Locate the cell with the specified text and output its [x, y] center coordinate. 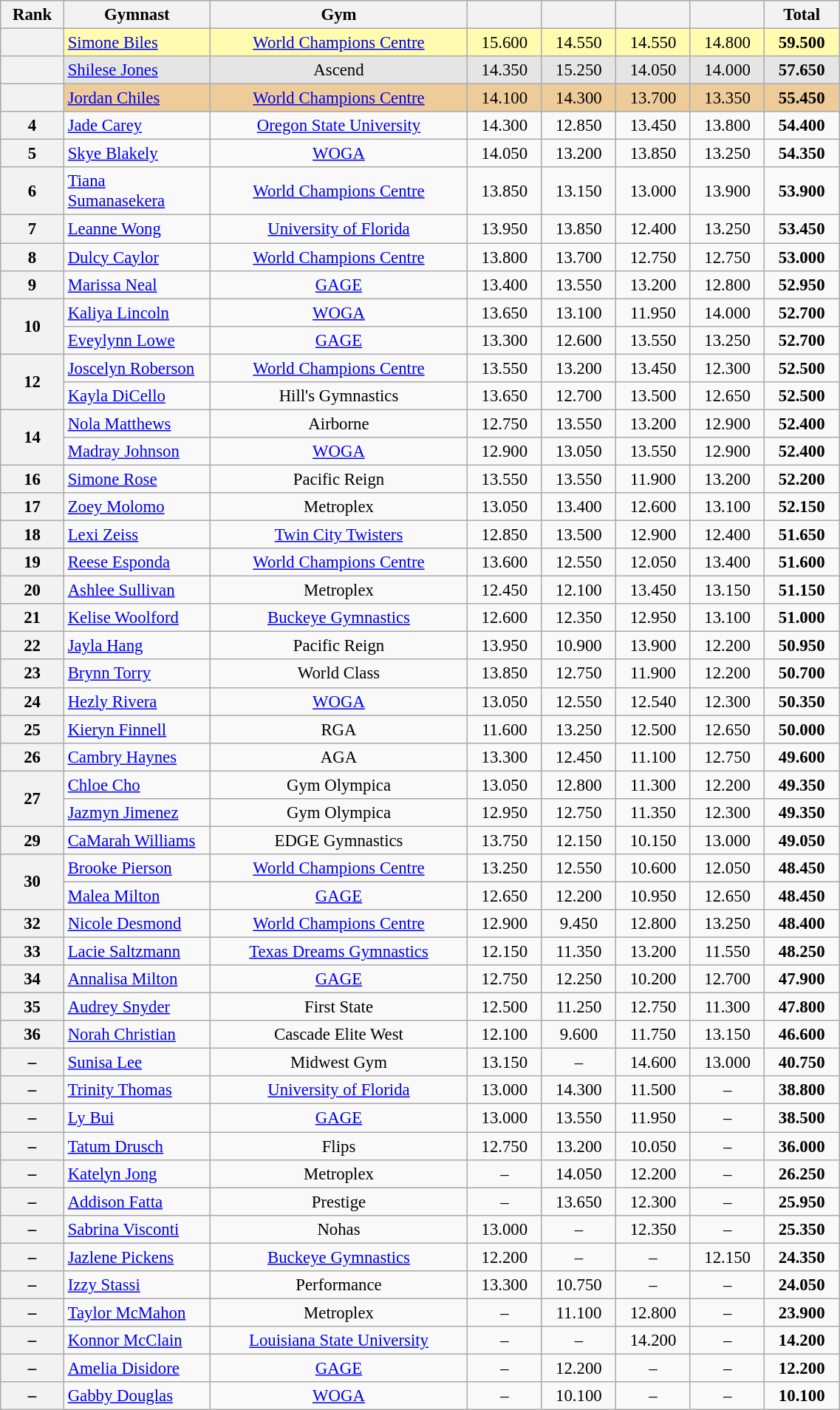
Hill's Gymnastics [338, 396]
51.150 [802, 590]
8 [33, 257]
27 [33, 798]
Twin City Twisters [338, 535]
15.250 [579, 70]
11.250 [579, 1007]
11.550 [727, 952]
25 [33, 729]
52.150 [802, 507]
Hezly Rivera [137, 701]
6 [33, 191]
23.900 [802, 1312]
24 [33, 701]
Brynn Torry [137, 674]
Total [802, 15]
53.450 [802, 229]
25.950 [802, 1202]
10.150 [653, 840]
Kieryn Finnell [137, 729]
49.600 [802, 757]
Shilese Jones [137, 70]
15.600 [505, 43]
14.600 [653, 1063]
Nola Matthews [137, 423]
Nohas [338, 1229]
21 [33, 618]
Jordan Chiles [137, 98]
47.800 [802, 1007]
World Class [338, 674]
EDGE Gymnastics [338, 840]
26 [33, 757]
Marissa Neal [137, 285]
51.000 [802, 618]
9.450 [579, 924]
Oregon State University [338, 126]
36 [33, 1035]
9 [33, 285]
48.250 [802, 952]
10.200 [653, 979]
46.600 [802, 1035]
Sabrina Visconti [137, 1229]
29 [33, 840]
Jayla Hang [137, 646]
12.250 [579, 979]
Brooke Pierson [137, 868]
18 [33, 535]
Flips [338, 1146]
Cambry Haynes [137, 757]
16 [33, 479]
Tiana Sumanasekera [137, 191]
13.600 [505, 562]
Eveylynn Lowe [137, 340]
Zoey Molomo [137, 507]
Madray Johnson [137, 452]
9.600 [579, 1035]
Nicole Desmond [137, 924]
Simone Biles [137, 43]
Kaliya Lincoln [137, 313]
53.000 [802, 257]
50.350 [802, 701]
51.650 [802, 535]
53.900 [802, 191]
Malea Milton [137, 896]
Amelia Disidore [137, 1368]
Texas Dreams Gymnastics [338, 952]
14.800 [727, 43]
Jazmyn Jimenez [137, 813]
Jazlene Pickens [137, 1257]
11.500 [653, 1090]
Performance [338, 1285]
7 [33, 229]
Lexi Zeiss [137, 535]
Izzy Stassi [137, 1285]
26.250 [802, 1174]
57.650 [802, 70]
30 [33, 882]
Louisiana State University [338, 1341]
Chloe Cho [137, 785]
Annalisa Milton [137, 979]
Reese Esponda [137, 562]
Katelyn Jong [137, 1174]
Skye Blakely [137, 154]
12 [33, 381]
Trinity Thomas [137, 1090]
Gymnast [137, 15]
55.450 [802, 98]
23 [33, 674]
First State [338, 1007]
Leanne Wong [137, 229]
11.600 [505, 729]
54.400 [802, 126]
13.350 [727, 98]
Lacie Saltzmann [137, 952]
Addison Fatta [137, 1202]
24.350 [802, 1257]
40.750 [802, 1063]
Gym [338, 15]
12.540 [653, 701]
Norah Christian [137, 1035]
CaMarah Williams [137, 840]
4 [33, 126]
48.400 [802, 924]
Jade Carey [137, 126]
17 [33, 507]
Airborne [338, 423]
Kayla DiCello [137, 396]
49.050 [802, 840]
10.050 [653, 1146]
38.500 [802, 1118]
50.000 [802, 729]
10.900 [579, 646]
10.950 [653, 896]
52.950 [802, 285]
Taylor McMahon [137, 1312]
10.600 [653, 868]
54.350 [802, 154]
Gabby Douglas [137, 1396]
52.200 [802, 479]
14.350 [505, 70]
50.950 [802, 646]
36.000 [802, 1146]
Audrey Snyder [137, 1007]
24.050 [802, 1285]
59.500 [802, 43]
Ashlee Sullivan [137, 590]
38.800 [802, 1090]
Joscelyn Roberson [137, 368]
33 [33, 952]
11.750 [653, 1035]
35 [33, 1007]
Sunisa Lee [137, 1063]
22 [33, 646]
Midwest Gym [338, 1063]
25.350 [802, 1229]
AGA [338, 757]
10.750 [579, 1285]
32 [33, 924]
20 [33, 590]
Rank [33, 15]
Ly Bui [137, 1118]
Simone Rose [137, 479]
Prestige [338, 1202]
10 [33, 327]
19 [33, 562]
Kelise Woolford [137, 618]
Dulcy Caylor [137, 257]
Cascade Elite West [338, 1035]
5 [33, 154]
Konnor McClain [137, 1341]
51.600 [802, 562]
Tatum Drusch [137, 1146]
14.100 [505, 98]
Ascend [338, 70]
34 [33, 979]
RGA [338, 729]
13.750 [505, 840]
47.900 [802, 979]
50.700 [802, 674]
14 [33, 437]
